Determine the (x, y) coordinate at the center of the cell enclosing the given text.  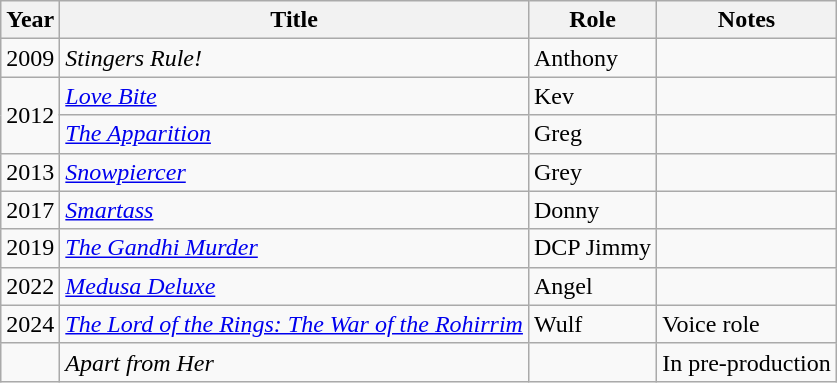
Medusa Deluxe (294, 286)
Apart from Her (294, 362)
The Gandhi Murder (294, 248)
Greg (592, 134)
The Lord of the Rings: The War of the Rohirrim (294, 324)
2019 (30, 248)
Stingers Rule! (294, 58)
Snowpiercer (294, 172)
DCP Jimmy (592, 248)
Role (592, 20)
2013 (30, 172)
Donny (592, 210)
Grey (592, 172)
2009 (30, 58)
Voice role (747, 324)
Anthony (592, 58)
Kev (592, 96)
Notes (747, 20)
Angel (592, 286)
In pre-production (747, 362)
Title (294, 20)
2017 (30, 210)
The Apparition (294, 134)
Year (30, 20)
Wulf (592, 324)
Love Bite (294, 96)
2012 (30, 115)
2024 (30, 324)
2022 (30, 286)
Smartass (294, 210)
